Determine the [X, Y] coordinate at the center of the cell enclosing the given text.  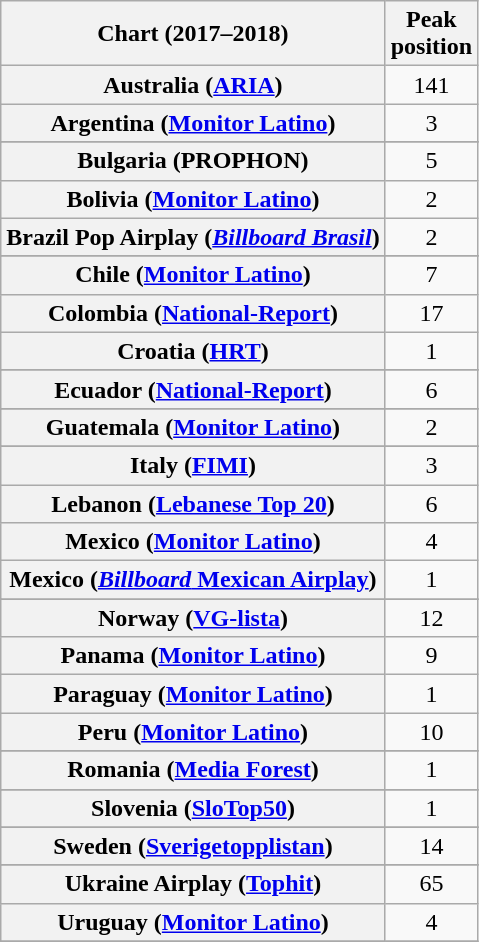
Peak position [431, 34]
Croatia (HRT) [193, 351]
Mexico (Monitor Latino) [193, 542]
Norway (VG-lista) [193, 618]
Argentina (Monitor Latino) [193, 123]
Bulgaria (PROPHON) [193, 161]
Ecuador (National-Report) [193, 389]
Sweden (Sverigetopplistan) [193, 846]
Paraguay (Monitor Latino) [193, 694]
9 [431, 656]
Peru (Monitor Latino) [193, 732]
Romania (Media Forest) [193, 770]
Uruguay (Monitor Latino) [193, 922]
Colombia (National-Report) [193, 313]
Slovenia (SloTop50) [193, 808]
14 [431, 846]
Bolivia (Monitor Latino) [193, 199]
Australia (ARIA) [193, 85]
7 [431, 275]
Lebanon (Lebanese Top 20) [193, 503]
Chile (Monitor Latino) [193, 275]
Ukraine Airplay (Tophit) [193, 884]
5 [431, 161]
Brazil Pop Airplay (Billboard Brasil) [193, 237]
Mexico (Billboard Mexican Airplay) [193, 580]
Chart (2017–2018) [193, 34]
Guatemala (Monitor Latino) [193, 427]
17 [431, 313]
141 [431, 85]
Panama (Monitor Latino) [193, 656]
12 [431, 618]
Italy (FIMI) [193, 465]
65 [431, 884]
10 [431, 732]
